Identify which cell holds the provided text, then report its (X, Y) central coordinate. 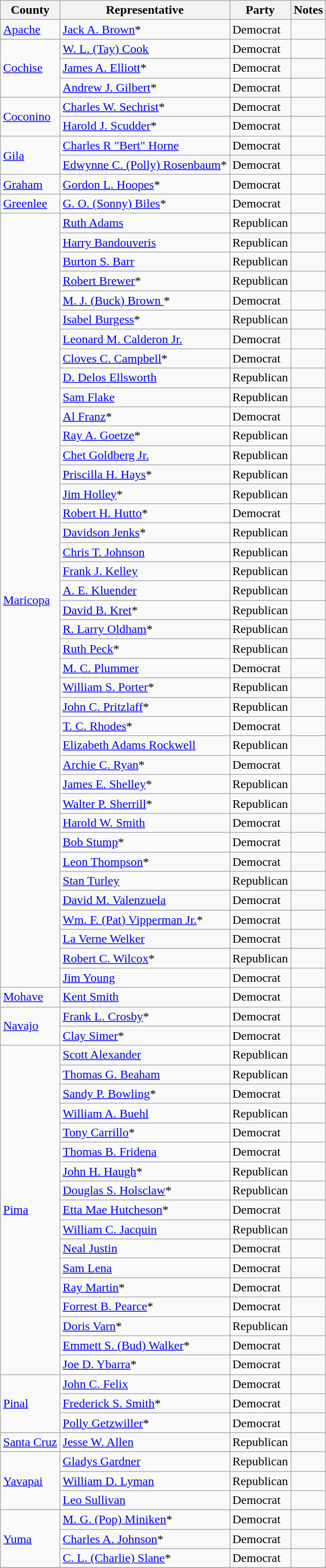
Gila (31, 155)
Polly Getzwiller* (145, 1423)
Robert H. Hutto* (145, 513)
Doris Varn* (145, 1326)
Jim Young (145, 978)
Pima (31, 1210)
Navajo (31, 1026)
Leonard M. Calderon Jr. (145, 339)
Sam Lena (145, 1268)
Kent Smith (145, 997)
Ray Martin* (145, 1287)
John H. Haugh* (145, 1171)
Burton S. Barr (145, 262)
Maricopa (31, 600)
Clay Simer* (145, 1036)
Archie C. Ryan* (145, 765)
Ruth Peck* (145, 649)
Andrew J. Gilbert* (145, 87)
Harold J. Scudder* (145, 126)
Sandy P. Bowling* (145, 1094)
W. L. (Tay) Cook (145, 49)
Priscilla H. Hays* (145, 474)
M. C. Plummer (145, 668)
Cloves C. Campbell* (145, 358)
Al Franz* (145, 416)
Emmett S. (Bud) Walker* (145, 1345)
Harry Bandouveris (145, 243)
Frank L. Crosby* (145, 1016)
M. J. (Buck) Brown * (145, 300)
Party (260, 10)
Coconino (31, 116)
Leon Thompson* (145, 862)
William S. Porter* (145, 687)
Etta Mae Hutcheson* (145, 1210)
Wm. F. (Pat) Vipperman Jr.* (145, 920)
Yuma (31, 1539)
Frederick S. Smith* (145, 1403)
Jack A. Brown* (145, 29)
Edwynne C. (Polly) Rosenbaum* (145, 165)
Jim Holley* (145, 494)
R. Larry Oldham* (145, 629)
Apache (31, 29)
Sam Flake (145, 397)
Gordon L. Hoopes* (145, 184)
T. C. Rhodes* (145, 726)
Graham (31, 184)
Frank J. Kelley (145, 571)
Jesse W. Allen (145, 1442)
Ruth Adams (145, 223)
Stan Turley (145, 881)
Yavapai (31, 1481)
Santa Cruz (31, 1442)
Isabel Burgess* (145, 320)
County (31, 10)
Charles A. Johnson* (145, 1539)
James A. Elliott* (145, 68)
Joe D. Ybarra* (145, 1365)
Harold W. Smith (145, 823)
William A. Buehl (145, 1113)
Greenlee (31, 203)
William C. Jacquin (145, 1229)
John C. Pritzlaff* (145, 707)
A. E. Kluender (145, 591)
John C. Felix (145, 1384)
G. O. (Sonny) Biles* (145, 203)
M. G. (Pop) Miniken* (145, 1520)
Notes (308, 10)
Davidson Jenks* (145, 532)
Pinal (31, 1403)
Chet Goldberg Jr. (145, 455)
Robert Brewer* (145, 281)
Charles W. Sechrist* (145, 107)
Scott Alexander (145, 1055)
David M. Valenzuela (145, 900)
Chris T. Johnson (145, 552)
Representative (145, 10)
Thomas G. Beaham (145, 1074)
David B. Kret* (145, 610)
Leo Sullivan (145, 1500)
Elizabeth Adams Rockwell (145, 745)
Ray A. Goetze* (145, 436)
La Verne Welker (145, 939)
James E. Shelley* (145, 784)
Thomas B. Fridena (145, 1152)
Tony Carrillo* (145, 1132)
Charles R "Bert" Horne (145, 145)
Cochise (31, 68)
Neal Justin (145, 1249)
C. L. (Charlie) Slane* (145, 1558)
William D. Lyman (145, 1481)
Mohave (31, 997)
Robert C. Wilcox* (145, 958)
Gladys Gardner (145, 1461)
Walter P. Sherrill* (145, 803)
Bob Stump* (145, 842)
Douglas S. Holsclaw* (145, 1191)
Forrest B. Pearce* (145, 1307)
D. Delos Ellsworth (145, 378)
